Capture the cell that displays the provided text and extract its (x, y) central coordinate. 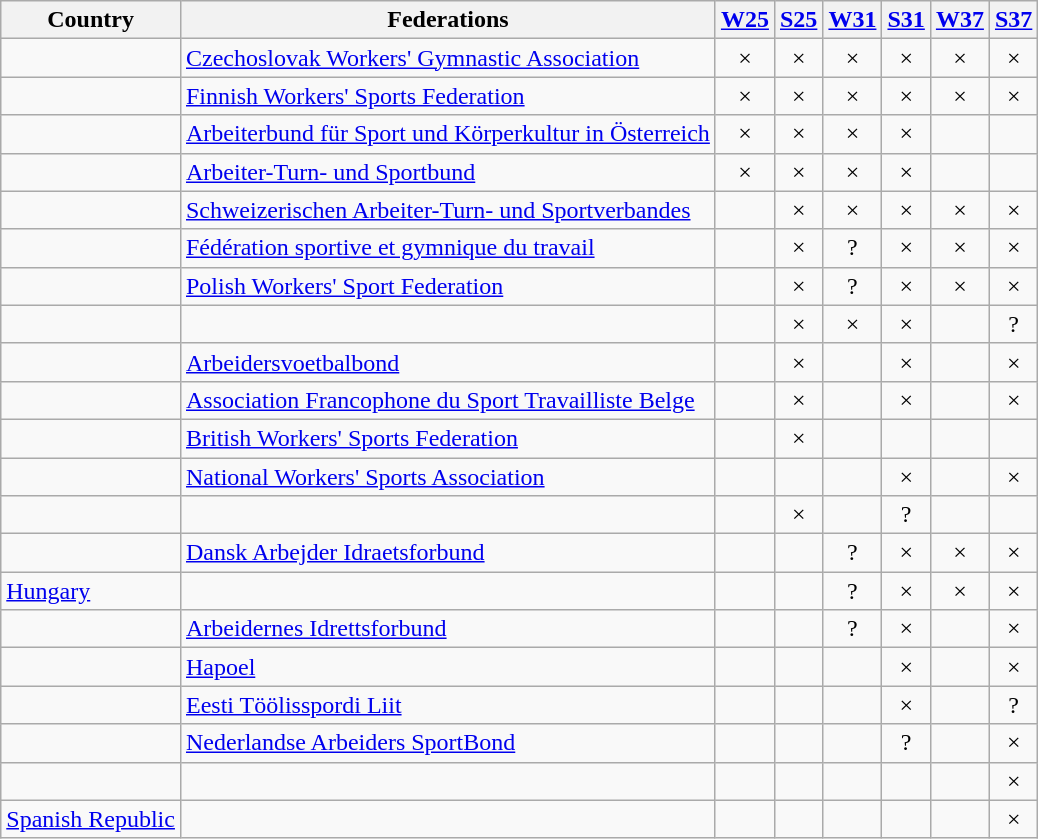
Czechoslovak Workers' Gymnastic Association (448, 58)
Federations (448, 20)
Eesti Töölisspordi Liit (448, 705)
S25 (798, 20)
Schweizerischen Arbeiter-Turn- und Sportverbandes (448, 210)
Finnish Workers' Sports Federation (448, 96)
W37 (960, 20)
Arbeidernes Idrettsforbund (448, 629)
Arbeidersvoetbalbond (448, 362)
Fédération sportive et gymnique du travail (448, 248)
Nederlandse Arbeiders SportBond (448, 743)
W25 (744, 20)
Arbeiterbund für Sport und Körperkultur in Österreich (448, 134)
Country (91, 20)
Spanish Republic (91, 819)
Dansk Arbejder Idraetsforbund (448, 553)
British Workers' Sports Federation (448, 438)
Association Francophone du Sport Travailliste Belge (448, 400)
Hungary (91, 591)
Arbeiter-Turn- und Sportbund (448, 172)
Hapoel (448, 667)
S31 (906, 20)
National Workers' Sports Association (448, 477)
W31 (852, 20)
S37 (1013, 20)
Polish Workers' Sport Federation (448, 286)
